Detect which cell encompasses the target text, then output its (X, Y) center coordinate. 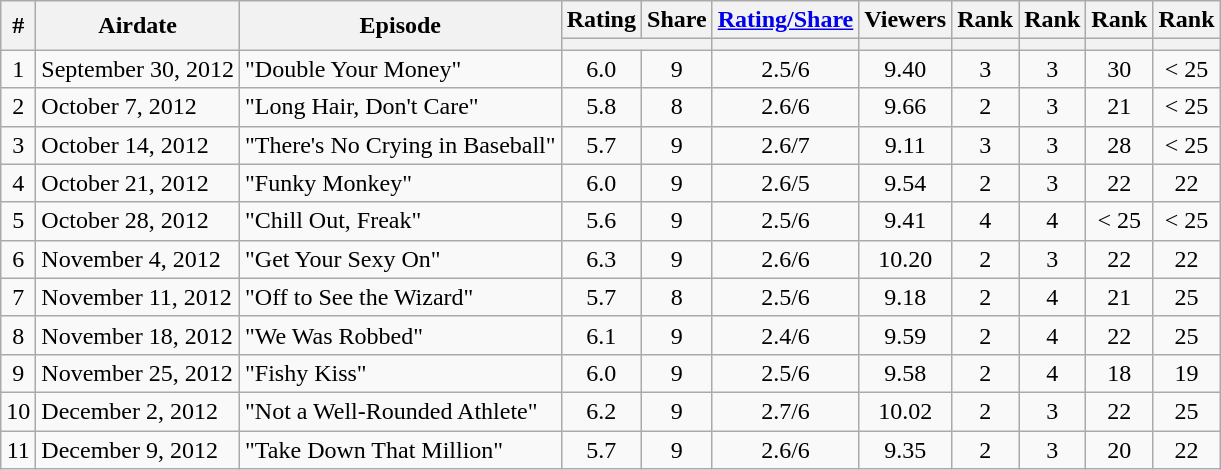
Rating (601, 20)
5.8 (601, 107)
5.6 (601, 221)
"Chill Out, Freak" (401, 221)
9.35 (906, 449)
11 (18, 449)
October 14, 2012 (138, 145)
"Get Your Sexy On" (401, 259)
"Take Down That Million" (401, 449)
December 9, 2012 (138, 449)
10.02 (906, 411)
6.3 (601, 259)
Share (678, 20)
2.4/6 (786, 335)
November 25, 2012 (138, 373)
19 (1186, 373)
"Not a Well-Rounded Athlete" (401, 411)
9.59 (906, 335)
9.58 (906, 373)
October 21, 2012 (138, 183)
6 (18, 259)
6.2 (601, 411)
"Off to See the Wizard" (401, 297)
October 28, 2012 (138, 221)
"Long Hair, Don't Care" (401, 107)
9.66 (906, 107)
9.40 (906, 69)
10 (18, 411)
November 18, 2012 (138, 335)
November 4, 2012 (138, 259)
Rating/Share (786, 20)
6.1 (601, 335)
"Double Your Money" (401, 69)
September 30, 2012 (138, 69)
2.6/7 (786, 145)
Viewers (906, 20)
"There's No Crying in Baseball" (401, 145)
December 2, 2012 (138, 411)
# (18, 26)
"Funky Monkey" (401, 183)
9.11 (906, 145)
October 7, 2012 (138, 107)
7 (18, 297)
Airdate (138, 26)
2.6/5 (786, 183)
5 (18, 221)
2.7/6 (786, 411)
9.18 (906, 297)
20 (1120, 449)
November 11, 2012 (138, 297)
1 (18, 69)
9.41 (906, 221)
Episode (401, 26)
"Fishy Kiss" (401, 373)
18 (1120, 373)
28 (1120, 145)
30 (1120, 69)
"We Was Robbed" (401, 335)
9.54 (906, 183)
10.20 (906, 259)
